Provide the (X, Y) coordinate of the cell's center where the given text is located.  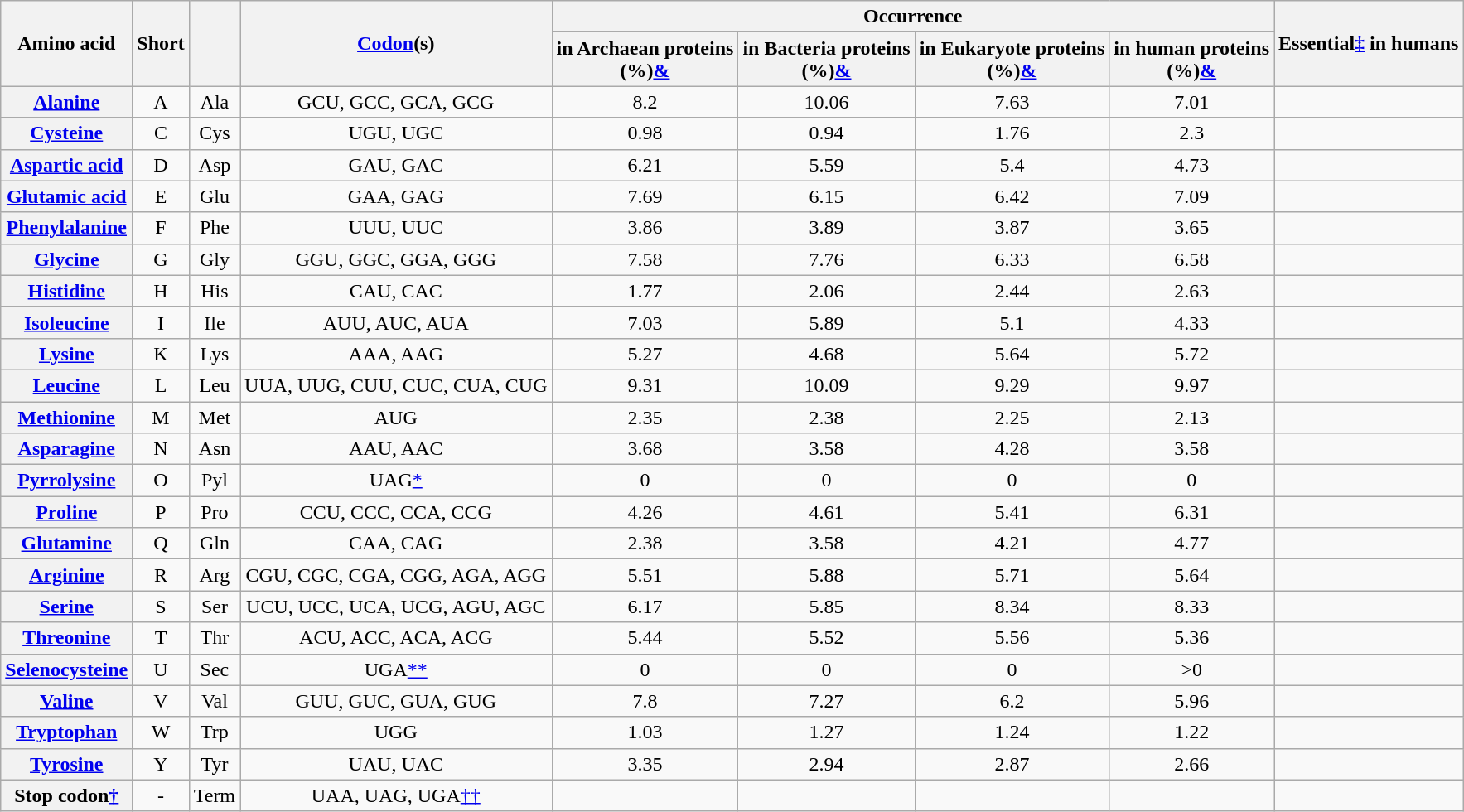
Leu (214, 385)
Pro (214, 512)
CCU, CCC, CCA, CCG (396, 512)
7.09 (1191, 196)
AUU, AUC, AUA (396, 322)
Serine (66, 607)
4.73 (1191, 165)
5.41 (1012, 512)
UAG* (396, 481)
5.72 (1191, 354)
GAU, GAC (396, 165)
Threonine (66, 638)
H (161, 291)
6.33 (1012, 259)
7.58 (645, 259)
5.4 (1012, 165)
GAA, GAG (396, 196)
Codon(s) (396, 43)
7.03 (645, 322)
1.24 (1012, 732)
T (161, 638)
Short (161, 43)
6.2 (1012, 701)
Proline (66, 512)
5.44 (645, 638)
AAU, AAC (396, 449)
6.58 (1191, 259)
2.66 (1191, 764)
Q (161, 544)
1.22 (1191, 732)
5.89 (827, 322)
C (161, 133)
Tyrosine (66, 764)
2.35 (645, 417)
I (161, 322)
5.88 (827, 575)
D (161, 165)
Selenocysteine (66, 669)
Cysteine (66, 133)
Lys (214, 354)
UGU, UGC (396, 133)
Phenylalanine (66, 228)
4.68 (827, 354)
Ala (214, 102)
Term (214, 795)
2.25 (1012, 417)
UUA, UUG, CUU, CUC, CUA, CUG (396, 385)
8.2 (645, 102)
UAU, UAC (396, 764)
Arg (214, 575)
Leucine (66, 385)
GGU, GGC, GGA, GGG (396, 259)
3.86 (645, 228)
2.13 (1191, 417)
Glu (214, 196)
Thr (214, 638)
5.96 (1191, 701)
U (161, 669)
CAU, CAC (396, 291)
1.03 (645, 732)
N (161, 449)
Cys (214, 133)
UUU, UUC (396, 228)
Methionine (66, 417)
2.87 (1012, 764)
Histidine (66, 291)
Tyr (214, 764)
F (161, 228)
8.34 (1012, 607)
in Archaean proteins(%)& (645, 60)
R (161, 575)
Asp (214, 165)
UGG (396, 732)
His (214, 291)
1.27 (827, 732)
3.65 (1191, 228)
5.59 (827, 165)
10.06 (827, 102)
5.52 (827, 638)
9.29 (1012, 385)
4.77 (1191, 544)
0.94 (827, 133)
4.28 (1012, 449)
V (161, 701)
5.51 (645, 575)
Alanine (66, 102)
Aspartic acid (66, 165)
Occurrence (913, 17)
Met (214, 417)
1.76 (1012, 133)
L (161, 385)
7.69 (645, 196)
in Bacteria proteins(%)& (827, 60)
0.98 (645, 133)
7.76 (827, 259)
Lysine (66, 354)
2.44 (1012, 291)
UGA** (396, 669)
6.21 (645, 165)
Pyl (214, 481)
Isoleucine (66, 322)
2.06 (827, 291)
Val (214, 701)
Sec (214, 669)
S (161, 607)
Gln (214, 544)
Pyrrolysine (66, 481)
5.56 (1012, 638)
>0 (1191, 669)
3.89 (827, 228)
4.21 (1012, 544)
Amino acid (66, 43)
O (161, 481)
7.63 (1012, 102)
A (161, 102)
M (161, 417)
Stop codon† (66, 795)
Y (161, 764)
1.77 (645, 291)
GCU, GCC, GCA, GCG (396, 102)
Phe (214, 228)
4.61 (827, 512)
6.15 (827, 196)
4.33 (1191, 322)
9.31 (645, 385)
Glycine (66, 259)
UCU, UCC, UCA, UCG, AGU, AGC (396, 607)
in Eukaryote proteins(%)& (1012, 60)
2.63 (1191, 291)
6.42 (1012, 196)
8.33 (1191, 607)
- (161, 795)
5.85 (827, 607)
GUU, GUC, GUA, GUG (396, 701)
in human proteins(%)& (1191, 60)
Gly (214, 259)
Asn (214, 449)
10.09 (827, 385)
Tryptophan (66, 732)
9.97 (1191, 385)
Asparagine (66, 449)
ACU, ACC, ACA, ACG (396, 638)
7.01 (1191, 102)
5.36 (1191, 638)
6.31 (1191, 512)
P (161, 512)
2.3 (1191, 133)
Essential‡ in humans (1369, 43)
Valine (66, 701)
AAA, AAG (396, 354)
Trp (214, 732)
W (161, 732)
Arginine (66, 575)
3.87 (1012, 228)
3.68 (645, 449)
7.27 (827, 701)
6.17 (645, 607)
AUG (396, 417)
Glutamine (66, 544)
G (161, 259)
5.1 (1012, 322)
Ser (214, 607)
UAA, UAG, UGA†† (396, 795)
7.8 (645, 701)
4.26 (645, 512)
Ile (214, 322)
3.35 (645, 764)
CGU, CGC, CGA, CGG, AGA, AGG (396, 575)
K (161, 354)
2.94 (827, 764)
5.27 (645, 354)
Glutamic acid (66, 196)
CAA, CAG (396, 544)
E (161, 196)
5.71 (1012, 575)
